Return the (x, y) coordinate for the center point of the cell that contains the specified text.  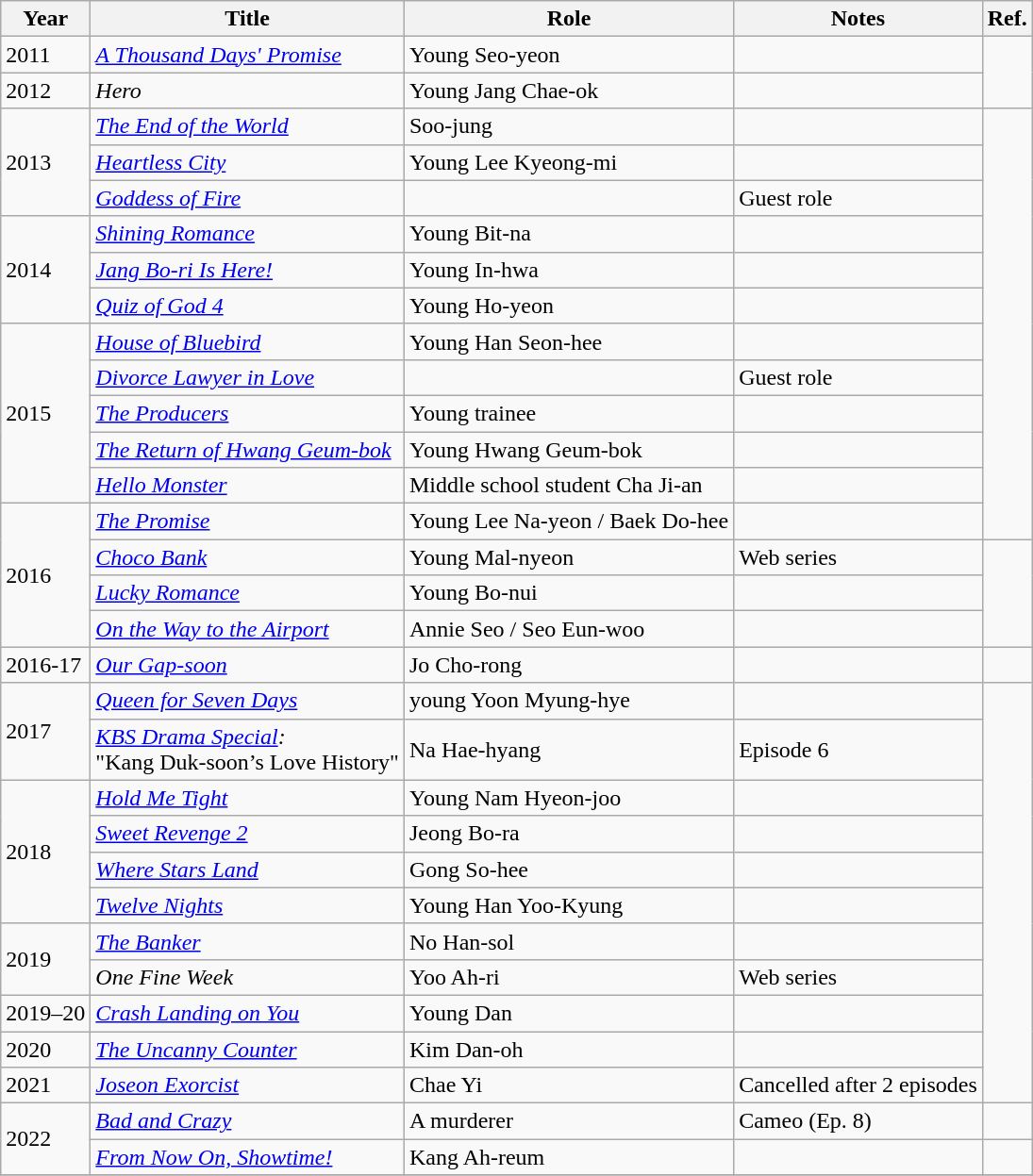
Young Seo-yeon (568, 55)
KBS Drama Special:"Kang Duk-soon’s Love History" (247, 749)
Heartless City (247, 162)
2016-17 (45, 665)
Na Hae-hyang (568, 749)
Goddess of Fire (247, 198)
Hold Me Tight (247, 798)
Annie Seo / Seo Eun-woo (568, 629)
Chae Yi (568, 1085)
2018 (45, 852)
Crash Landing on You (247, 1013)
Soo-jung (568, 126)
Bad and Crazy (247, 1121)
Young Dan (568, 1013)
Young Bo-nui (568, 593)
Our Gap-soon (247, 665)
Young trainee (568, 413)
Lucky Romance (247, 593)
Kang Ah-reum (568, 1157)
The Promise (247, 522)
Young In-hwa (568, 270)
The Uncanny Counter (247, 1050)
Shining Romance (247, 234)
Gong So-hee (568, 870)
Jang Bo-ri Is Here! (247, 270)
Divorce Lawyer in Love (247, 377)
Middle school student Cha Ji-an (568, 486)
Episode 6 (858, 749)
Young Bit-na (568, 234)
Notes (858, 19)
Queen for Seven Days (247, 701)
A Thousand Days' Promise (247, 55)
Hello Monster (247, 486)
Joseon Exorcist (247, 1085)
Twelve Nights (247, 905)
Cameo (Ep. 8) (858, 1121)
The End of the World (247, 126)
Young Mal-nyeon (568, 557)
2015 (45, 413)
Sweet Revenge 2 (247, 834)
Quiz of God 4 (247, 306)
Young Han Seon-hee (568, 341)
Hero (247, 91)
A murderer (568, 1121)
The Return of Hwang Geum-bok (247, 450)
House of Bluebird (247, 341)
Yoo Ah-ri (568, 977)
One Fine Week (247, 977)
2020 (45, 1050)
2021 (45, 1085)
Ref. (1008, 19)
Young Ho-yeon (568, 306)
Title (247, 19)
Where Stars Land (247, 870)
2016 (45, 575)
2017 (45, 732)
Year (45, 19)
2014 (45, 270)
No Han-sol (568, 941)
Jo Cho-rong (568, 665)
On the Way to the Airport (247, 629)
2012 (45, 91)
The Producers (247, 413)
Young Hwang Geum-bok (568, 450)
Kim Dan-oh (568, 1050)
2013 (45, 162)
Young Lee Kyeong-mi (568, 162)
From Now On, Showtime! (247, 1157)
The Banker (247, 941)
Role (568, 19)
2011 (45, 55)
Young Nam Hyeon-joo (568, 798)
2019–20 (45, 1013)
young Yoon Myung-hye (568, 701)
2019 (45, 959)
Young Jang Chae-ok (568, 91)
Choco Bank (247, 557)
Young Han Yoo-Kyung (568, 905)
Young Lee Na-yeon / Baek Do-hee (568, 522)
2022 (45, 1139)
Jeong Bo-ra (568, 834)
Cancelled after 2 episodes (858, 1085)
